Provide the (X, Y) coordinate of the cell's center where the given text is located.  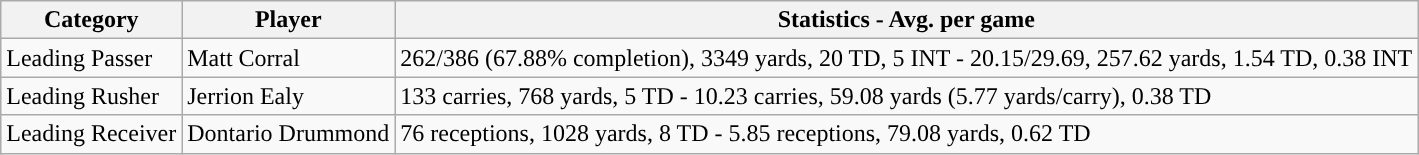
Leading Receiver (92, 134)
Statistics - Avg. per game (906, 20)
262/386 (67.88% completion), 3349 yards, 20 TD, 5 INT - 20.15/29.69, 257.62 yards, 1.54 TD, 0.38 INT (906, 58)
Leading Passer (92, 58)
Leading Rusher (92, 96)
76 receptions, 1028 yards, 8 TD - 5.85 receptions, 79.08 yards, 0.62 TD (906, 134)
133 carries, 768 yards, 5 TD - 10.23 carries, 59.08 yards (5.77 yards/carry), 0.38 TD (906, 96)
Matt Corral (288, 58)
Category (92, 20)
Dontario Drummond (288, 134)
Player (288, 20)
Jerrion Ealy (288, 96)
